Find where the given text appears and provide that cell's center as [X, Y] coordinate. 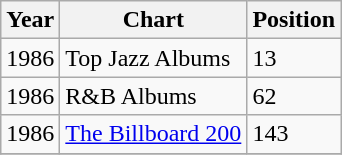
Chart [154, 20]
Top Jazz Albums [154, 58]
The Billboard 200 [154, 134]
143 [294, 134]
Year [30, 20]
Position [294, 20]
62 [294, 96]
13 [294, 58]
R&B Albums [154, 96]
